For the text-containing cell, return its midpoint in [X, Y] coordinate format. 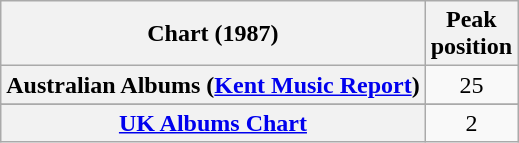
2 [471, 123]
Peakposition [471, 34]
UK Albums Chart [213, 123]
Australian Albums (Kent Music Report) [213, 85]
Chart (1987) [213, 34]
25 [471, 85]
